Determine the (x, y) coordinate at the center of the cell enclosing the given text.  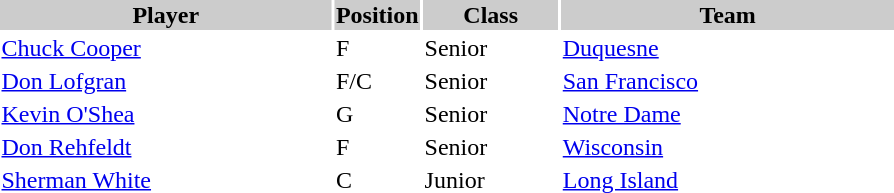
Position (377, 15)
Notre Dame (728, 114)
Wisconsin (728, 147)
Team (728, 15)
G (377, 114)
Class (490, 15)
Kevin O'Shea (166, 114)
F/C (377, 81)
Don Rehfeldt (166, 147)
Player (166, 15)
San Francisco (728, 81)
Don Lofgran (166, 81)
Duquesne (728, 48)
Chuck Cooper (166, 48)
